Find where the given text appears and provide that cell's center as (x, y) coordinate. 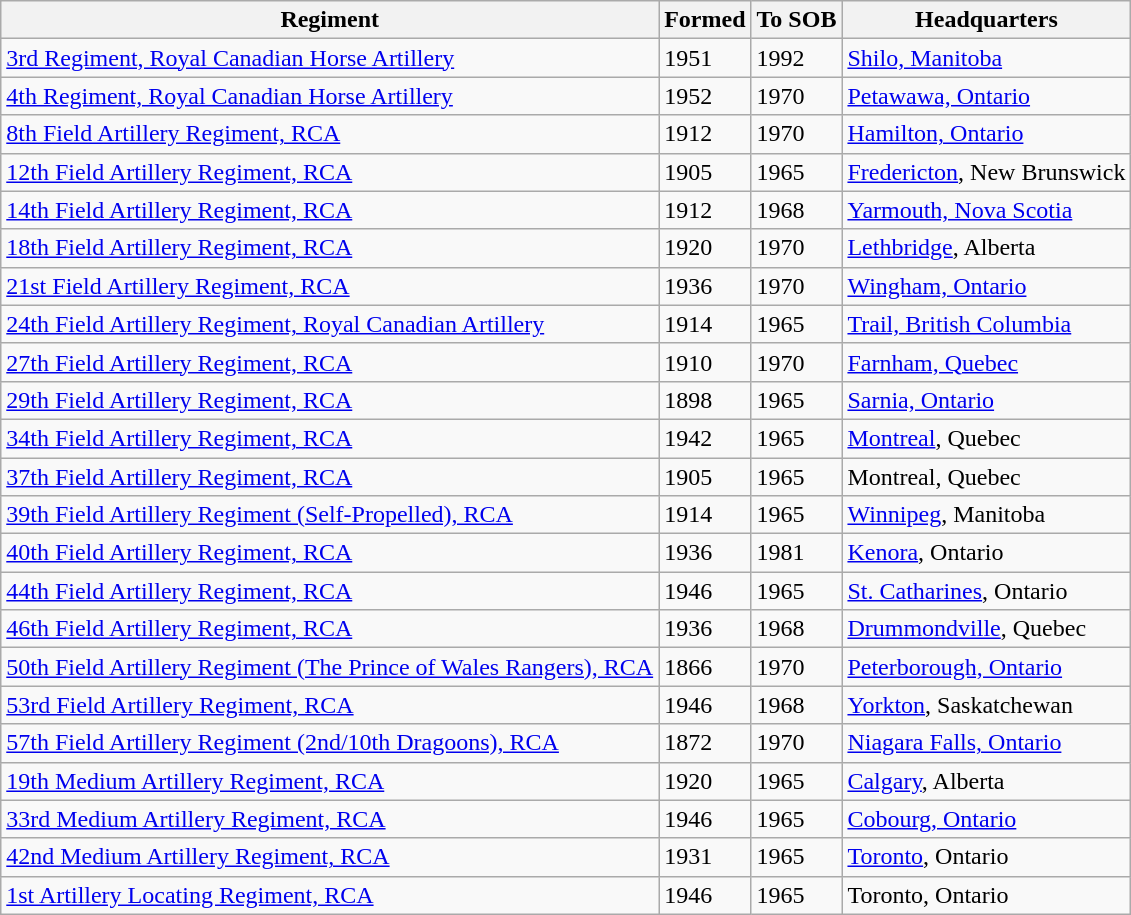
1898 (705, 400)
Yarmouth, Nova Scotia (986, 210)
57th Field Artillery Regiment (2nd/10th Dragoons), RCA (330, 743)
Fredericton, New Brunswick (986, 172)
Petawawa, Ontario (986, 96)
Lethbridge, Alberta (986, 248)
14th Field Artillery Regiment, RCA (330, 210)
Farnham, Quebec (986, 362)
34th Field Artillery Regiment, RCA (330, 438)
37th Field Artillery Regiment, RCA (330, 477)
Hamilton, Ontario (986, 134)
42nd Medium Artillery Regiment, RCA (330, 857)
Shilo, Manitoba (986, 58)
1866 (705, 667)
Trail, British Columbia (986, 324)
39th Field Artillery Regiment (Self-Propelled), RCA (330, 515)
33rd Medium Artillery Regiment, RCA (330, 819)
Calgary, Alberta (986, 781)
3rd Regiment, Royal Canadian Horse Artillery (330, 58)
29th Field Artillery Regiment, RCA (330, 400)
1981 (796, 553)
12th Field Artillery Regiment, RCA (330, 172)
24th Field Artillery Regiment, Royal Canadian Artillery (330, 324)
4th Regiment, Royal Canadian Horse Artillery (330, 96)
46th Field Artillery Regiment, RCA (330, 629)
Drummondville, Quebec (986, 629)
53rd Field Artillery Regiment, RCA (330, 705)
19th Medium Artillery Regiment, RCA (330, 781)
St. Catharines, Ontario (986, 591)
1942 (705, 438)
Regiment (330, 20)
21st Field Artillery Regiment, RCA (330, 286)
1910 (705, 362)
Niagara Falls, Ontario (986, 743)
Sarnia, Ontario (986, 400)
44th Field Artillery Regiment, RCA (330, 591)
1992 (796, 58)
Peterborough, Ontario (986, 667)
50th Field Artillery Regiment (The Prince of Wales Rangers), RCA (330, 667)
1951 (705, 58)
Winnipeg, Manitoba (986, 515)
Kenora, Ontario (986, 553)
Cobourg, Ontario (986, 819)
Formed (705, 20)
1931 (705, 857)
8th Field Artillery Regiment, RCA (330, 134)
18th Field Artillery Regiment, RCA (330, 248)
To SOB (796, 20)
27th Field Artillery Regiment, RCA (330, 362)
Yorkton, Saskatchewan (986, 705)
Headquarters (986, 20)
40th Field Artillery Regiment, RCA (330, 553)
1872 (705, 743)
Wingham, Ontario (986, 286)
1952 (705, 96)
1st Artillery Locating Regiment, RCA (330, 895)
